Identify which cell holds the provided text, then report its (X, Y) central coordinate. 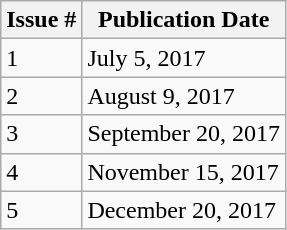
4 (42, 172)
July 5, 2017 (184, 58)
5 (42, 210)
November 15, 2017 (184, 172)
August 9, 2017 (184, 96)
2 (42, 96)
Publication Date (184, 20)
1 (42, 58)
September 20, 2017 (184, 134)
Issue # (42, 20)
December 20, 2017 (184, 210)
3 (42, 134)
